From the cell containing the given text, extract its center point as [X, Y] coordinate. 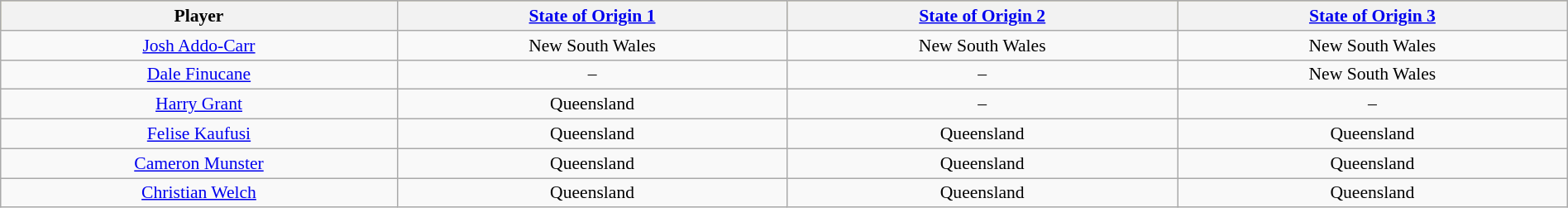
Harry Grant [198, 104]
Christian Welch [198, 193]
Player [198, 16]
State of Origin 3 [1373, 16]
State of Origin 1 [592, 16]
Dale Finucane [198, 75]
Felise Kaufusi [198, 134]
Josh Addo-Carr [198, 46]
Cameron Munster [198, 163]
State of Origin 2 [982, 16]
